Pinpoint the cell where the given text exists, returning its (x, y) midpoint coordinate. 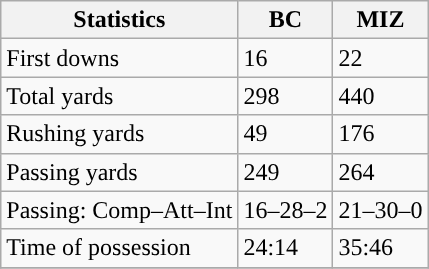
Rushing yards (120, 134)
Time of possession (120, 248)
First downs (120, 58)
35:46 (380, 248)
49 (286, 134)
16 (286, 58)
22 (380, 58)
264 (380, 172)
16–28–2 (286, 210)
Statistics (120, 20)
21–30–0 (380, 210)
BC (286, 20)
440 (380, 96)
298 (286, 96)
176 (380, 134)
24:14 (286, 248)
Passing yards (120, 172)
Total yards (120, 96)
Passing: Comp–Att–Int (120, 210)
MIZ (380, 20)
249 (286, 172)
